Locate the cell with the specified text and output its [x, y] center coordinate. 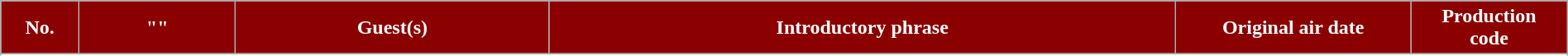
Production code [1489, 28]
No. [40, 28]
Original air date [1293, 28]
Introductory phrase [863, 28]
Guest(s) [392, 28]
"" [157, 28]
